Pinpoint the cell where the given text exists, returning its [X, Y] midpoint coordinate. 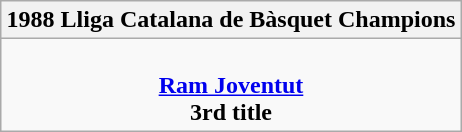
1988 Lliga Catalana de Bàsquet Champions [231, 20]
Ram Joventut 3rd title [231, 85]
